Pinpoint the cell where the given text exists, returning its (x, y) midpoint coordinate. 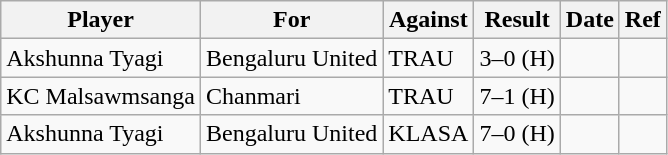
Date (590, 20)
KC Malsawmsanga (101, 96)
Player (101, 20)
Against (428, 20)
KLASA (428, 134)
Result (517, 20)
Ref (642, 20)
For (291, 20)
Chanmari (291, 96)
3–0 (H) (517, 58)
7–1 (H) (517, 96)
7–0 (H) (517, 134)
